Return [x, y] of the center of cell containing provided text 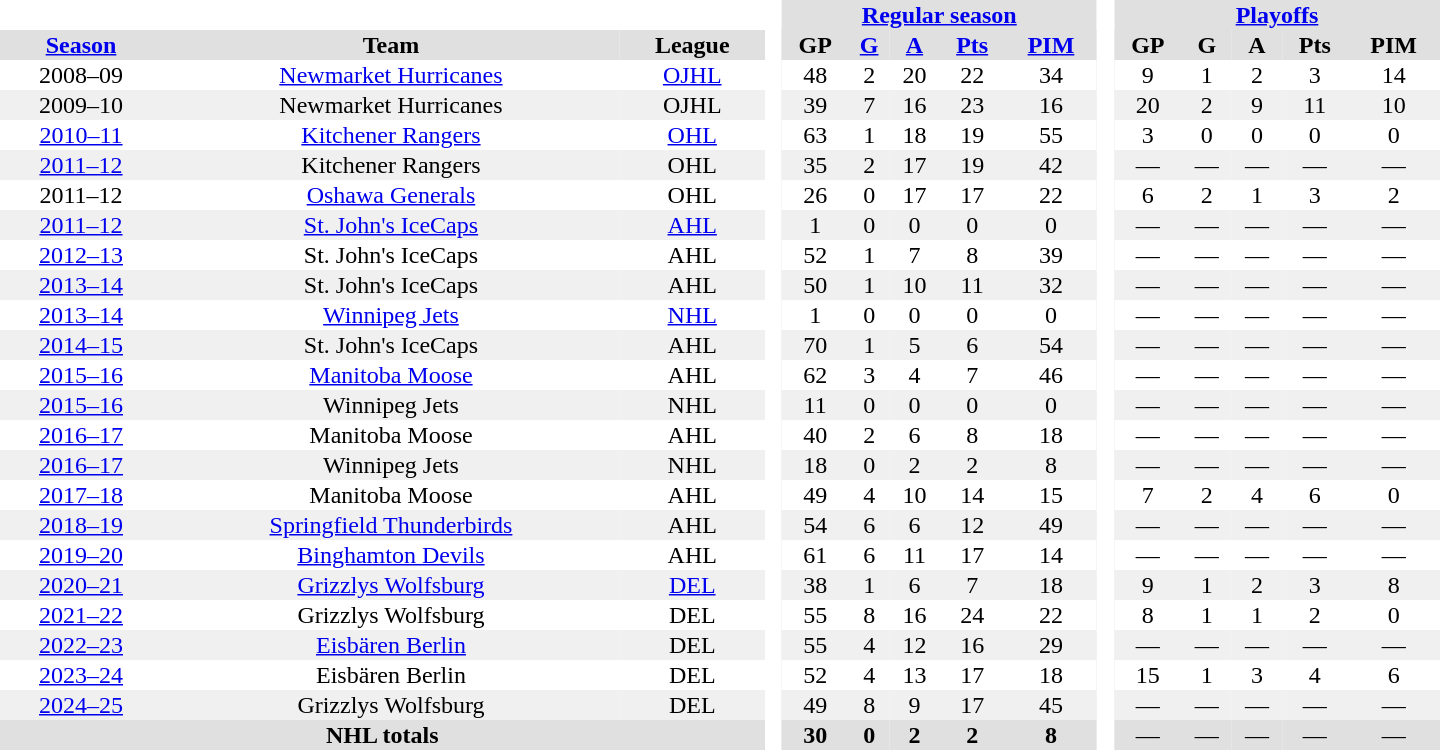
45 [1051, 705]
2024–25 [81, 705]
38 [815, 585]
2019–20 [81, 555]
2022–23 [81, 645]
13 [914, 675]
48 [815, 75]
35 [815, 165]
2021–22 [81, 615]
Season [81, 45]
2012–13 [81, 255]
46 [1051, 375]
Team [391, 45]
42 [1051, 165]
2014–15 [81, 345]
Springfield Thunderbirds [391, 525]
23 [972, 105]
26 [815, 195]
24 [972, 615]
5 [914, 345]
Oshawa Generals [391, 195]
34 [1051, 75]
Regular season [939, 15]
2008–09 [81, 75]
Playoffs [1277, 15]
40 [815, 435]
Binghamton Devils [391, 555]
63 [815, 135]
2020–21 [81, 585]
2017–18 [81, 495]
32 [1051, 285]
League [692, 45]
29 [1051, 645]
2009–10 [81, 105]
61 [815, 555]
50 [815, 285]
2010–11 [81, 135]
30 [815, 735]
NHL totals [382, 735]
2023–24 [81, 675]
62 [815, 375]
70 [815, 345]
2018–19 [81, 525]
